Extract the [x, y] coordinate from the center of the cell holding the provided text.  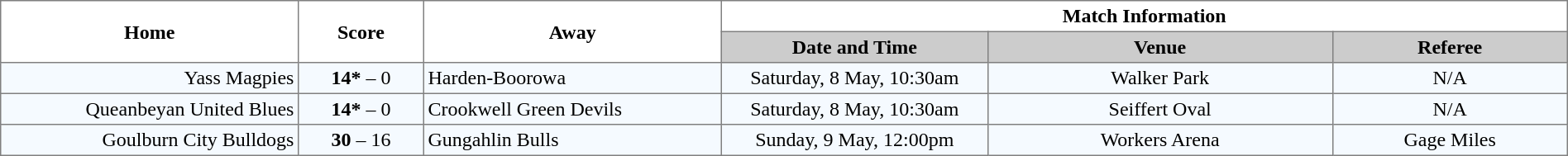
Sunday, 9 May, 12:00pm [854, 140]
Gungahlin Bulls [572, 140]
Yass Magpies [150, 78]
30 – 16 [361, 140]
Workers Arena [1159, 140]
Gage Miles [1450, 140]
Walker Park [1159, 78]
Match Information [1145, 17]
Crookwell Green Devils [572, 109]
Harden-Boorowa [572, 78]
Home [150, 31]
Venue [1159, 47]
Queanbeyan United Blues [150, 109]
Score [361, 31]
Date and Time [854, 47]
Seiffert Oval [1159, 109]
Away [572, 31]
Referee [1450, 47]
Goulburn City Bulldogs [150, 140]
